Extract the (X, Y) coordinate from the center of the cell holding the provided text.  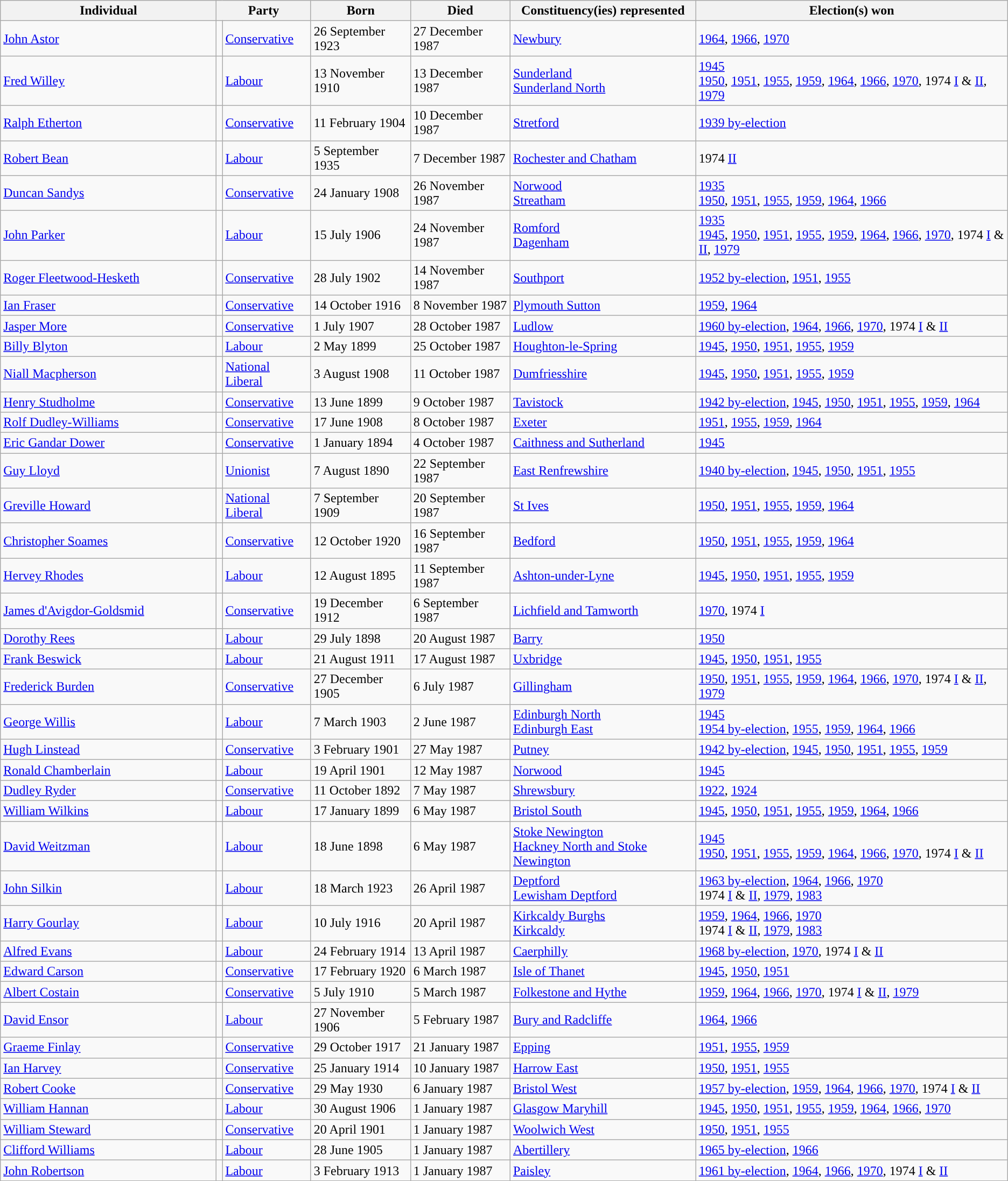
Christopher Soames (109, 540)
26 April 1987 (460, 888)
1945, 1950, 1951 (852, 972)
1951, 1955, 1959 (852, 1048)
1951, 1955, 1959, 1964 (852, 423)
RomfordDagenham (603, 235)
12 August 1895 (361, 576)
24 February 1914 (361, 951)
26 November 1987 (460, 193)
1942 by-election, 1945, 1950, 1951, 1955, 1959 (852, 749)
Paisley (603, 1170)
7 May 1987 (460, 790)
Party (264, 11)
5 July 1910 (361, 992)
17 August 1987 (460, 659)
19 December 1912 (361, 610)
Exeter (603, 423)
Folkestone and Hythe (603, 992)
22 September 1987 (460, 470)
St Ives (603, 506)
20 August 1987 (460, 638)
3 August 1908 (361, 374)
1970, 1974 I (852, 610)
Born (361, 11)
Gillingham (603, 687)
Ronald Chamberlain (109, 770)
SunderlandSunderland North (603, 81)
Clifford Williams (109, 1150)
Harrow East (603, 1068)
1 July 1907 (361, 326)
18 March 1923 (361, 888)
John Robertson (109, 1170)
Niall Macpherson (109, 374)
25 January 1914 (361, 1068)
Frank Beswick (109, 659)
Edinburgh NorthEdinburgh East (603, 721)
Bury and Radcliffe (603, 1020)
29 July 1898 (361, 638)
2 May 1899 (361, 346)
14 November 1987 (460, 278)
27 May 1987 (460, 749)
Ian Fraser (109, 305)
16 September 1987 (460, 540)
17 February 1920 (361, 972)
Duncan Sandys (109, 193)
1950, 1951, 1955, 1959, 1964, 1966, 1970, 1974 I & II, 1979 (852, 687)
Individual (109, 11)
Eric Gandar Dower (109, 443)
Albert Costain (109, 992)
13 April 1987 (460, 951)
1965 by-election, 1966 (852, 1150)
25 October 1987 (460, 346)
19451950, 1951, 1955, 1959, 1964, 1966, 1970, 1974 I & II, 1979 (852, 81)
11 October 1987 (460, 374)
15 July 1906 (361, 235)
1945, 1950, 1951, 1955, 1959, 1964, 1966, 1970 (852, 1109)
10 December 1987 (460, 123)
1950 (852, 638)
Hugh Linstead (109, 749)
Putney (603, 749)
Lichfield and Tamworth (603, 610)
Houghton-le-Spring (603, 346)
Tavistock (603, 402)
24 November 1987 (460, 235)
1974 II (852, 158)
Stretford (603, 123)
Abertillery (603, 1150)
Ludlow (603, 326)
1959, 1964 (852, 305)
28 July 1902 (361, 278)
Barry (603, 638)
7 September 1909 (361, 506)
9 October 1987 (460, 402)
13 December 1987 (460, 81)
1945, 1950, 1951, 1955, 1959, 1964, 1966 (852, 811)
19 April 1901 (361, 770)
Billy Blyton (109, 346)
21 August 1911 (361, 659)
Uxbridge (603, 659)
28 June 1905 (361, 1150)
19351945, 1950, 1951, 1955, 1959, 1964, 1966, 1970, 1974 I & II, 1979 (852, 235)
7 December 1987 (460, 158)
1963 by-election, 1964, 1966, 19701974 I & II, 1979, 1983 (852, 888)
1940 by-election, 1945, 1950, 1951, 1955 (852, 470)
5 February 1987 (460, 1020)
19351950, 1951, 1955, 1959, 1964, 1966 (852, 193)
20 September 1987 (460, 506)
Guy Lloyd (109, 470)
DeptfordLewisham Deptford (603, 888)
Plymouth Sutton (603, 305)
George Willis (109, 721)
1 January 1894 (361, 443)
13 November 1910 (361, 81)
11 February 1904 (361, 123)
11 September 1987 (460, 576)
1960 by-election, 1964, 1966, 1970, 1974 I & II (852, 326)
19451950, 1951, 1955, 1959, 1964, 1966, 1970, 1974 I & II (852, 846)
Election(s) won (852, 11)
6 July 1987 (460, 687)
Southport (603, 278)
11 October 1892 (361, 790)
3 February 1913 (361, 1170)
John Parker (109, 235)
13 June 1899 (361, 402)
William Wilkins (109, 811)
19451954 by-election, 1955, 1959, 1964, 1966 (852, 721)
Isle of Thanet (603, 972)
8 November 1987 (460, 305)
12 October 1920 (361, 540)
Harry Gourlay (109, 924)
Robert Bean (109, 158)
John Silkin (109, 888)
28 October 1987 (460, 326)
29 October 1917 (361, 1048)
Constituency(ies) represented (603, 11)
12 May 1987 (460, 770)
5 September 1935 (361, 158)
John Astor (109, 39)
7 August 1890 (361, 470)
Norwood (603, 770)
Newbury (603, 39)
17 June 1908 (361, 423)
Graeme Finlay (109, 1048)
1952 by-election, 1951, 1955 (852, 278)
6 January 1987 (460, 1088)
Ashton-under-Lyne (603, 576)
David Weitzman (109, 846)
27 December 1987 (460, 39)
Rolf Dudley-Williams (109, 423)
6 September 1987 (460, 610)
James d'Avigdor-Goldsmid (109, 610)
1957 by-election, 1959, 1964, 1966, 1970, 1974 I & II (852, 1088)
14 October 1916 (361, 305)
William Hannan (109, 1109)
Dudley Ryder (109, 790)
7 March 1903 (361, 721)
William Steward (109, 1129)
1959, 1964, 1966, 19701974 I & II, 1979, 1983 (852, 924)
Unionist (267, 470)
Glasgow Maryhill (603, 1109)
Dorothy Rees (109, 638)
2 June 1987 (460, 721)
NorwoodStreatham (603, 193)
David Ensor (109, 1020)
10 January 1987 (460, 1068)
Bristol West (603, 1088)
1942 by-election, 1945, 1950, 1951, 1955, 1959, 1964 (852, 402)
Roger Fleetwood-Hesketh (109, 278)
Greville Howard (109, 506)
Died (460, 11)
18 June 1898 (361, 846)
1964, 1966 (852, 1020)
Caithness and Sutherland (603, 443)
20 April 1901 (361, 1129)
Ian Harvey (109, 1068)
Hervey Rhodes (109, 576)
27 December 1905 (361, 687)
3 February 1901 (361, 749)
Kirkcaldy BurghsKirkcaldy (603, 924)
1959, 1964, 1966, 1970, 1974 I & II, 1979 (852, 992)
4 October 1987 (460, 443)
20 April 1987 (460, 924)
Jasper More (109, 326)
8 October 1987 (460, 423)
Woolwich West (603, 1129)
26 September 1923 (361, 39)
1968 by-election, 1970, 1974 I & II (852, 951)
1939 by-election (852, 123)
Epping (603, 1048)
Shrewsbury (603, 790)
Ralph Etherton (109, 123)
Edward Carson (109, 972)
24 January 1908 (361, 193)
1964, 1966, 1970 (852, 39)
1945, 1950, 1951, 1955 (852, 659)
Frederick Burden (109, 687)
27 November 1906 (361, 1020)
1961 by-election, 1964, 1966, 1970, 1974 I & II (852, 1170)
10 July 1916 (361, 924)
5 March 1987 (460, 992)
East Renfrewshire (603, 470)
1922, 1924 (852, 790)
Bedford (603, 540)
29 May 1930 (361, 1088)
30 August 1906 (361, 1109)
17 January 1899 (361, 811)
Caerphilly (603, 951)
Stoke NewingtonHackney North and Stoke Newington (603, 846)
21 January 1987 (460, 1048)
Rochester and Chatham (603, 158)
Bristol South (603, 811)
Robert Cooke (109, 1088)
Dumfriesshire (603, 374)
6 March 1987 (460, 972)
Fred Willey (109, 81)
Alfred Evans (109, 951)
Henry Studholme (109, 402)
